Determine the [X, Y] coordinate at the center of the cell enclosing the given text.  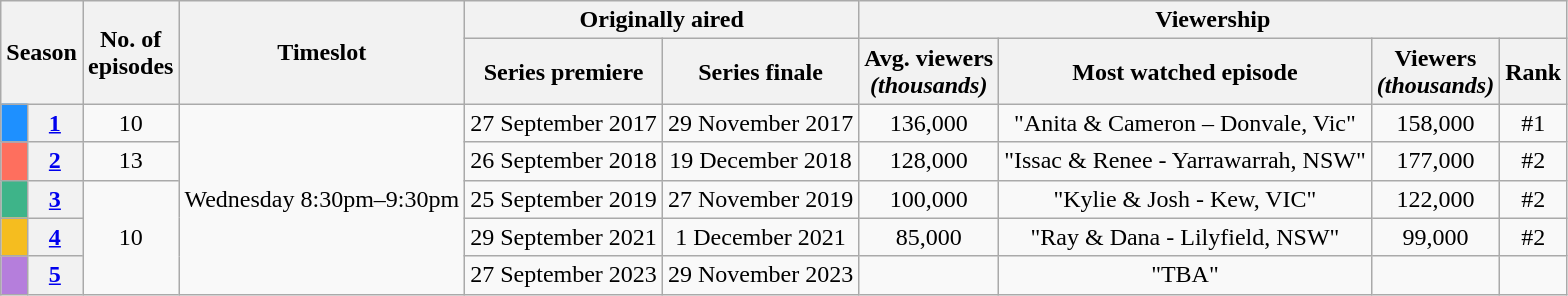
27 September 2017 [564, 123]
2 [54, 161]
29 November 2023 [760, 275]
3 [54, 199]
1 December 2021 [760, 237]
"Ray & Dana - Lilyfield, NSW" [1186, 237]
136,000 [929, 123]
"Issac & Renee - Yarrawarrah, NSW" [1186, 161]
128,000 [929, 161]
100,000 [929, 199]
No. ofepisodes [130, 52]
19 December 2018 [760, 161]
Timeslot [322, 52]
Rank [1534, 72]
13 [130, 161]
1 [54, 123]
#1 [1534, 123]
"TBA" [1186, 275]
5 [54, 275]
122,000 [1435, 199]
Avg. viewers(thousands) [929, 72]
Most watched episode [1186, 72]
"Anita & Cameron – Donvale, Vic" [1186, 123]
26 September 2018 [564, 161]
85,000 [929, 237]
"Kylie & Josh - Kew, VIC" [1186, 199]
Originally aired [662, 20]
29 September 2021 [564, 237]
Series premiere [564, 72]
25 September 2019 [564, 199]
27 September 2023 [564, 275]
99,000 [1435, 237]
27 November 2019 [760, 199]
Series finale [760, 72]
Viewership [1213, 20]
Viewers(thousands) [1435, 72]
Season [42, 52]
Wednesday 8:30pm–9:30pm [322, 199]
29 November 2017 [760, 123]
4 [54, 237]
177,000 [1435, 161]
158,000 [1435, 123]
